Determine the (x, y) coordinate at the center of the cell enclosing the given text.  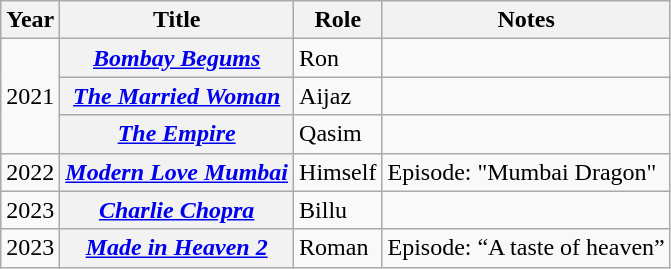
Aijaz (338, 96)
Ron (338, 58)
The Married Woman (177, 96)
2022 (30, 172)
Qasim (338, 134)
Episode: “A taste of heaven” (526, 248)
Notes (526, 20)
Title (177, 20)
Year (30, 20)
2021 (30, 96)
Role (338, 20)
Roman (338, 248)
Billu (338, 210)
Himself (338, 172)
Bombay Begums (177, 58)
Charlie Chopra (177, 210)
Episode: "Mumbai Dragon" (526, 172)
Modern Love Mumbai (177, 172)
The Empire (177, 134)
Made in Heaven 2 (177, 248)
